Search for the cell housing the specified text and yield its [X, Y] center coordinate. 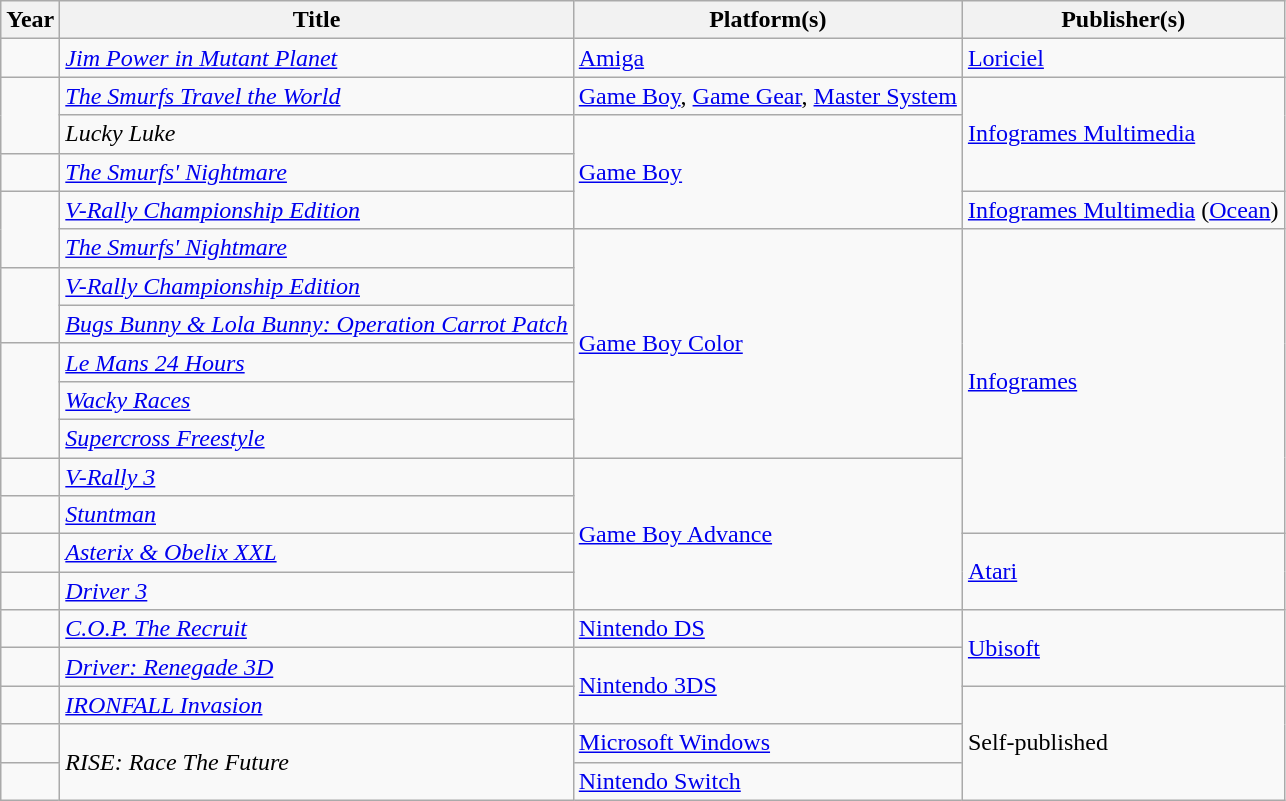
IRONFALL Invasion [316, 705]
Driver: Renegade 3D [316, 667]
Infogrames Multimedia (Ocean) [1123, 210]
Year [30, 20]
Game Boy, Game Gear, Master System [768, 96]
The Smurfs Travel the World [316, 96]
V-Rally 3 [316, 477]
Self-published [1123, 743]
Microsoft Windows [768, 743]
Nintendo 3DS [768, 686]
Stuntman [316, 515]
Asterix & Obelix XXL [316, 553]
Game Boy [768, 172]
C.O.P. The Recruit [316, 629]
Jim Power in Mutant Planet [316, 58]
Driver 3 [316, 591]
Loriciel [1123, 58]
Supercross Freestyle [316, 438]
Infogrames [1123, 381]
Nintendo Switch [768, 781]
Title [316, 20]
Game Boy Color [768, 343]
Game Boy Advance [768, 534]
Publisher(s) [1123, 20]
Amiga [768, 58]
Nintendo DS [768, 629]
Infogrames Multimedia [1123, 134]
RISE: Race The Future [316, 762]
Lucky Luke [316, 134]
Bugs Bunny & Lola Bunny: Operation Carrot Patch [316, 324]
Wacky Races [316, 400]
Platform(s) [768, 20]
Ubisoft [1123, 648]
Atari [1123, 572]
Le Mans 24 Hours [316, 362]
